Identify which cell holds the provided text, then report its (X, Y) central coordinate. 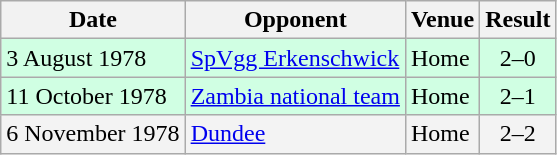
Dundee (295, 134)
3 August 1978 (93, 58)
2–1 (518, 96)
2–2 (518, 134)
SpVgg Erkenschwick (295, 58)
Opponent (295, 20)
Zambia national team (295, 96)
Result (518, 20)
Date (93, 20)
2–0 (518, 58)
11 October 1978 (93, 96)
Venue (442, 20)
6 November 1978 (93, 134)
